For the text-containing cell, return its midpoint in (X, Y) coordinate format. 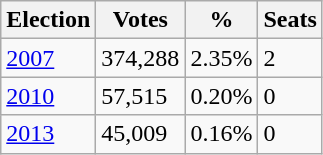
57,515 (140, 96)
0.20% (222, 96)
2010 (48, 96)
% (222, 20)
2013 (48, 134)
2.35% (222, 58)
374,288 (140, 58)
Votes (140, 20)
2 (290, 58)
Seats (290, 20)
Election (48, 20)
45,009 (140, 134)
2007 (48, 58)
0.16% (222, 134)
